Search for the cell housing the specified text and yield its (X, Y) center coordinate. 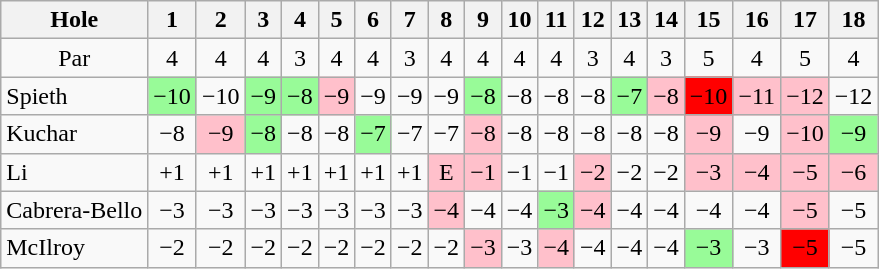
−6 (854, 172)
2 (220, 20)
9 (484, 20)
Spieth (74, 96)
1 (172, 20)
7 (410, 20)
Li (74, 172)
17 (806, 20)
Kuchar (74, 134)
18 (854, 20)
16 (757, 20)
11 (556, 20)
10 (520, 20)
14 (666, 20)
McIlroy (74, 248)
8 (446, 20)
13 (630, 20)
6 (374, 20)
Hole (74, 20)
−11 (757, 96)
E (446, 172)
Cabrera-Bello (74, 210)
Par (74, 58)
12 (592, 20)
15 (708, 20)
